For the text-containing cell, return its midpoint in [x, y] coordinate format. 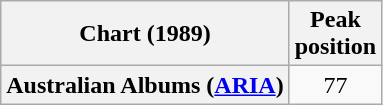
Chart (1989) [145, 34]
Australian Albums (ARIA) [145, 85]
Peakposition [335, 34]
77 [335, 85]
